Return the [x, y] coordinate for the center point of the cell that contains the specified text.  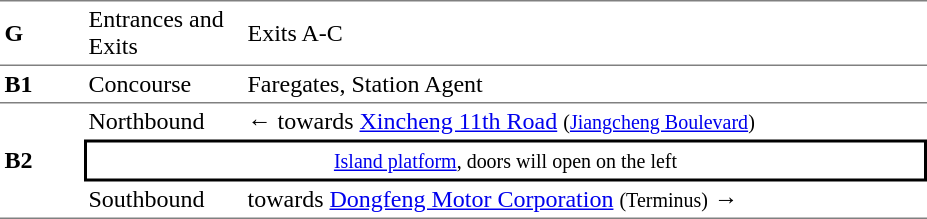
Faregates, Station Agent [585, 85]
Entrances and Exits [164, 33]
Exits A-C [585, 33]
Northbound [164, 122]
G [42, 33]
← towards Xincheng 11th Road (Jiangcheng Boulevard) [585, 122]
Island platform, doors will open on the left [506, 161]
Concourse [164, 85]
B1 [42, 85]
